Identify which cell holds the provided text, then report its [x, y] central coordinate. 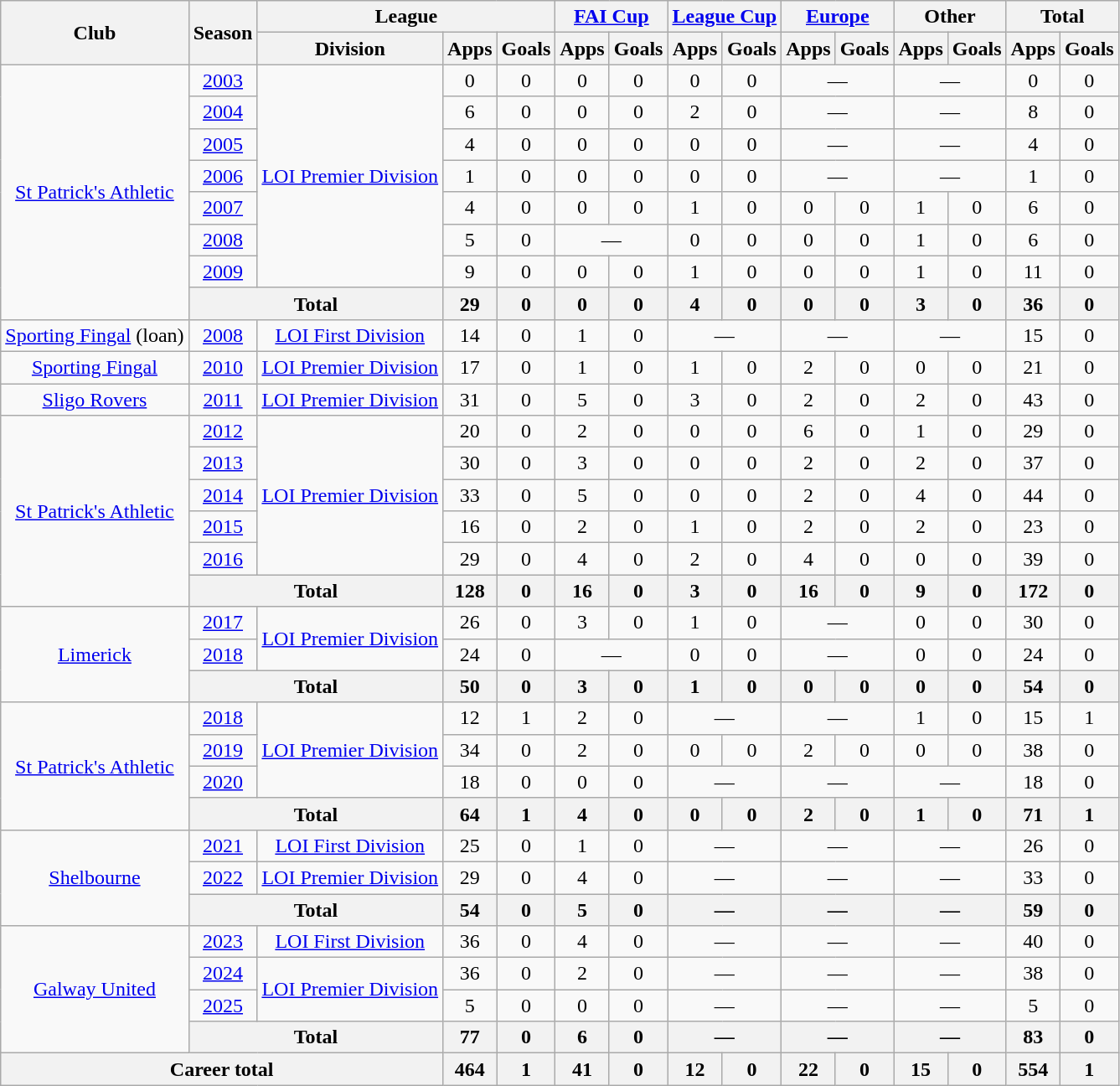
Shelbourne [95, 877]
2005 [223, 144]
50 [470, 686]
23 [1033, 527]
34 [470, 750]
Sligo Rovers [95, 400]
2003 [223, 80]
Season [223, 33]
71 [1033, 814]
59 [1033, 909]
2024 [223, 974]
2019 [223, 750]
11 [1033, 271]
Limerick [95, 654]
2010 [223, 367]
2006 [223, 176]
2011 [223, 400]
Career total [222, 1069]
25 [470, 846]
44 [1033, 495]
37 [1033, 463]
2016 [223, 559]
41 [582, 1069]
172 [1033, 591]
64 [470, 814]
League [406, 17]
22 [808, 1069]
40 [1033, 942]
2013 [223, 463]
Other [950, 17]
League Cup [725, 17]
Sporting Fingal (loan) [95, 335]
17 [470, 367]
2009 [223, 271]
2007 [223, 208]
Europe [838, 17]
2017 [223, 623]
Sporting Fingal [95, 367]
FAI Cup [612, 17]
14 [470, 335]
2021 [223, 846]
77 [470, 1037]
2015 [223, 527]
2025 [223, 1006]
2023 [223, 942]
8 [1033, 112]
2022 [223, 877]
Club [95, 33]
2004 [223, 112]
Division [350, 49]
2014 [223, 495]
31 [470, 400]
Galway United [95, 990]
2012 [223, 432]
128 [470, 591]
39 [1033, 559]
21 [1033, 367]
2020 [223, 782]
464 [470, 1069]
43 [1033, 400]
20 [470, 432]
83 [1033, 1037]
554 [1033, 1069]
